Search for the cell housing the specified text and yield its (X, Y) center coordinate. 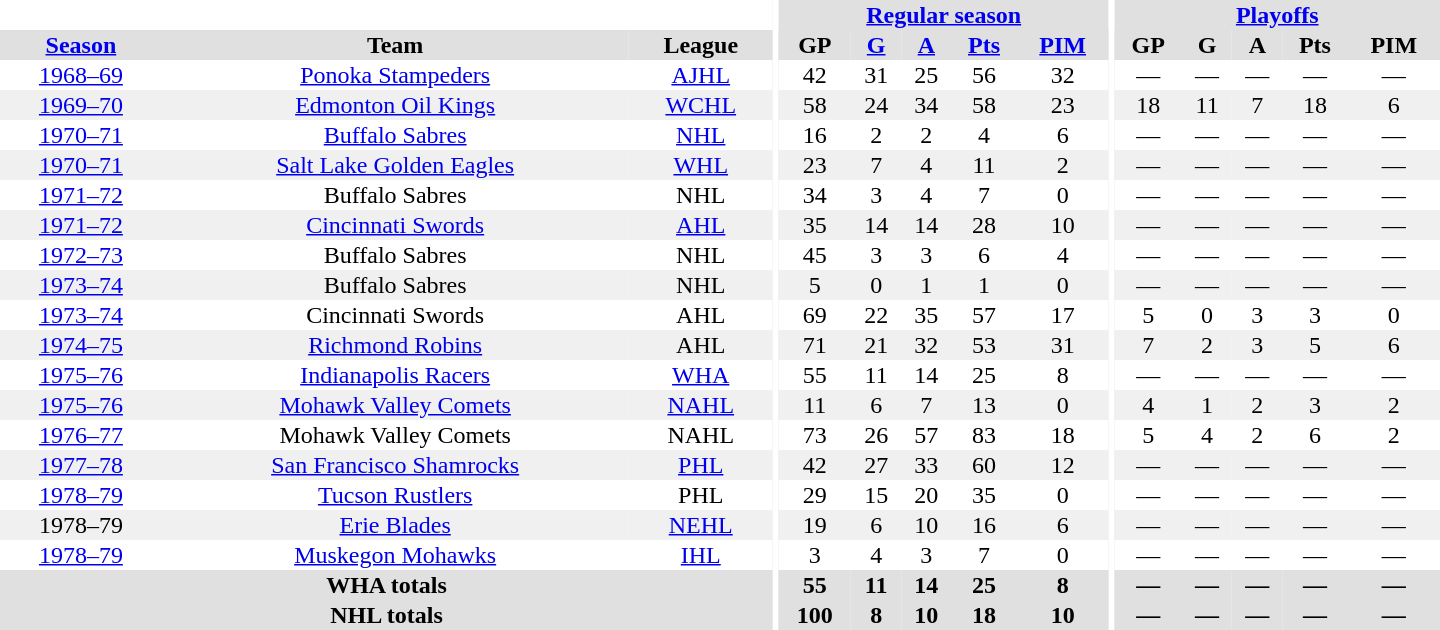
1976–77 (81, 435)
WHA (701, 375)
WHA totals (386, 585)
WCHL (701, 105)
Erie Blades (396, 525)
60 (984, 465)
13 (984, 405)
1969–70 (81, 105)
League (701, 45)
NHL totals (386, 615)
100 (816, 615)
20 (926, 495)
83 (984, 435)
27 (876, 465)
26 (876, 435)
Season (81, 45)
1972–73 (81, 255)
Richmond Robins (396, 345)
22 (876, 315)
19 (816, 525)
1974–75 (81, 345)
1977–78 (81, 465)
12 (1063, 465)
Playoffs (1277, 15)
45 (816, 255)
1968–69 (81, 75)
San Francisco Shamrocks (396, 465)
28 (984, 225)
Team (396, 45)
71 (816, 345)
69 (816, 315)
Salt Lake Golden Eagles (396, 165)
Regular season (944, 15)
IHL (701, 555)
Edmonton Oil Kings (396, 105)
AJHL (701, 75)
WHL (701, 165)
NEHL (701, 525)
53 (984, 345)
56 (984, 75)
29 (816, 495)
33 (926, 465)
Ponoka Stampeders (396, 75)
21 (876, 345)
15 (876, 495)
24 (876, 105)
Indianapolis Racers (396, 375)
17 (1063, 315)
Tucson Rustlers (396, 495)
73 (816, 435)
Muskegon Mohawks (396, 555)
